Capture the cell that displays the provided text and extract its (x, y) central coordinate. 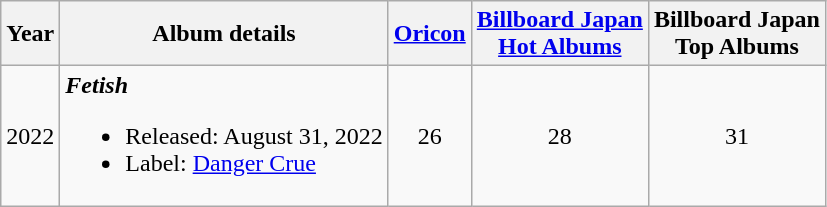
28 (560, 136)
FetishReleased: August 31, 2022Label: Danger Crue (224, 136)
31 (736, 136)
Billboard JapanTop Albums (736, 34)
2022 (30, 136)
Album details (224, 34)
Billboard JapanHot Albums (560, 34)
26 (430, 136)
Oricon (430, 34)
Year (30, 34)
